From the cell containing the given text, extract its center point as (x, y) coordinate. 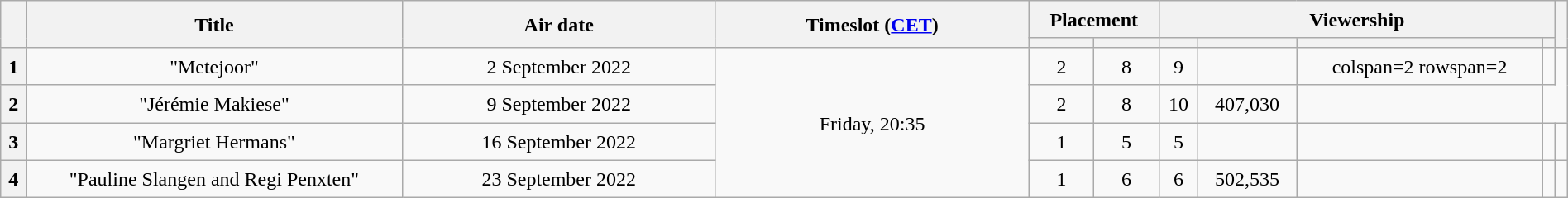
16 September 2022 (559, 141)
502,535 (1247, 179)
407,030 (1247, 104)
10 (1178, 104)
"Margriet Hermans" (215, 141)
"Pauline Slangen and Regi Penxten" (215, 179)
Air date (559, 25)
Viewership (1356, 20)
"Jérémie Makiese" (215, 104)
Timeslot (CET) (872, 25)
23 September 2022 (559, 179)
2 September 2022 (559, 66)
9 (1178, 66)
Friday, 20:35 (872, 122)
3 (13, 141)
colspan=2 rowspan=2 (1420, 66)
9 September 2022 (559, 104)
Placement (1093, 20)
Title (215, 25)
"Metejoor" (215, 66)
4 (13, 179)
